Detect which cell encompasses the target text, then output its (X, Y) center coordinate. 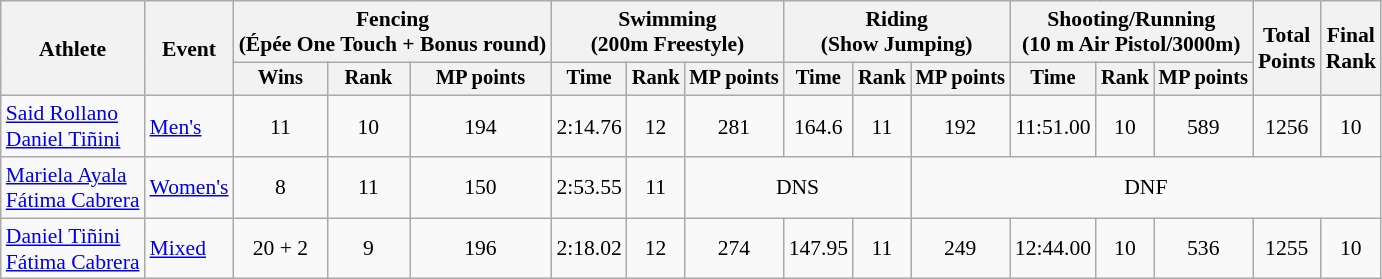
150 (481, 188)
2:18.02 (588, 248)
249 (960, 248)
Daniel TiñiniFátima Cabrera (73, 248)
Fencing (Épée One Touch + Bonus round) (393, 32)
Men's (190, 126)
Mariela AyalaFátima Cabrera (73, 188)
2:14.76 (588, 126)
12:44.00 (1053, 248)
Shooting/Running(10 m Air Pistol/3000m) (1132, 32)
TotalPoints (1287, 48)
2:53.55 (588, 188)
194 (481, 126)
Said RollanoDaniel Tiñini (73, 126)
536 (1204, 248)
281 (734, 126)
274 (734, 248)
1256 (1287, 126)
147.95 (818, 248)
DNS (797, 188)
FinalRank (1352, 48)
196 (481, 248)
8 (281, 188)
Women's (190, 188)
192 (960, 126)
Mixed (190, 248)
11:51.00 (1053, 126)
9 (368, 248)
Wins (281, 79)
164.6 (818, 126)
589 (1204, 126)
Event (190, 48)
20 + 2 (281, 248)
DNF (1146, 188)
1255 (1287, 248)
Athlete (73, 48)
Swimming (200m Freestyle) (667, 32)
Riding (Show Jumping) (897, 32)
